Provide the (X, Y) coordinate of the cell's center where the given text is located.  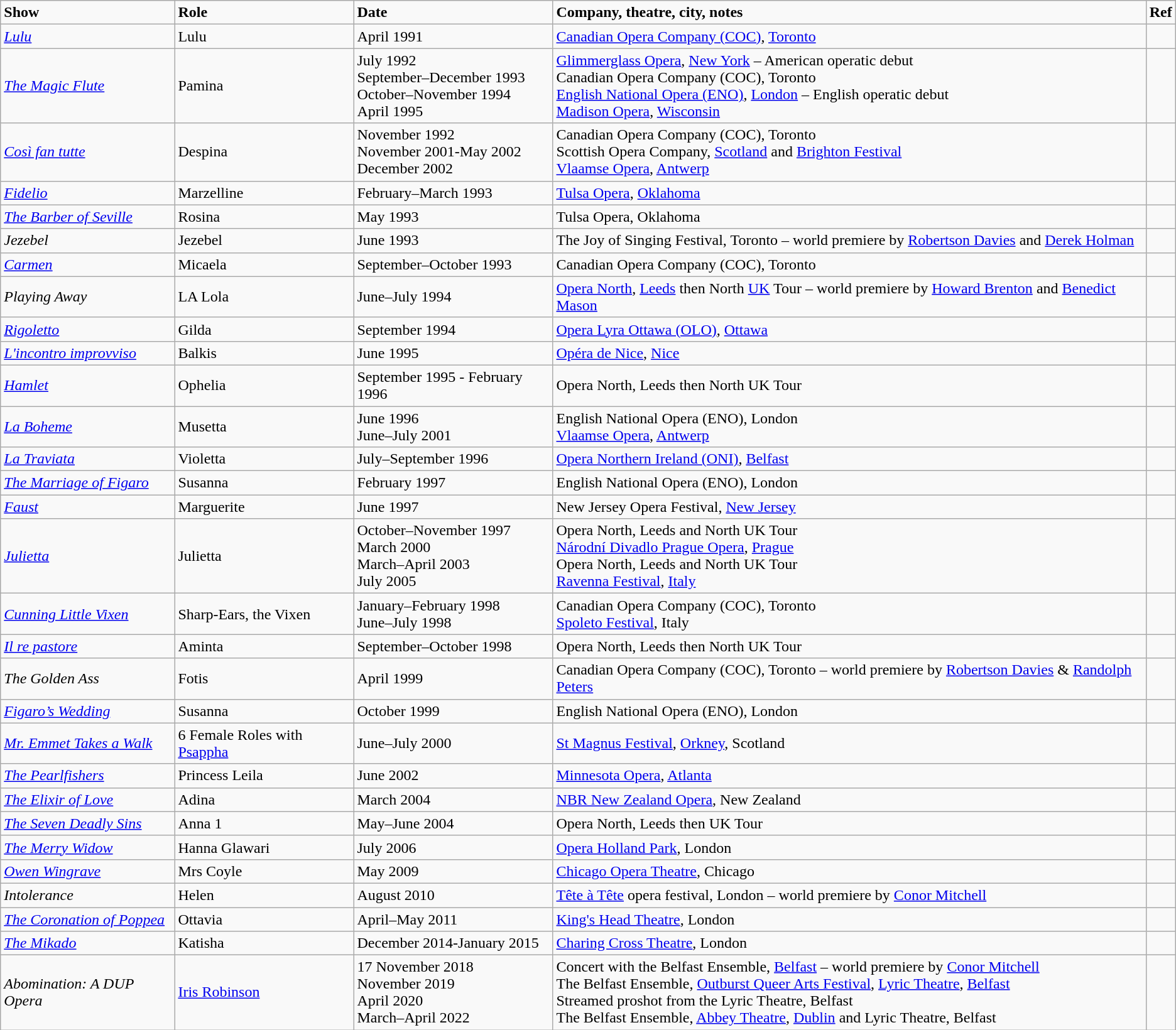
Opéra de Nice, Nice (849, 353)
Micaela (264, 264)
January–February 1998June–July 1998 (454, 614)
Intolerance (88, 895)
Abomination: A DUP Opera (88, 992)
Katisha (264, 943)
Ottavia (264, 919)
Canadian Opera Company (COC), Toronto – world premiere by Robertson Davies & Randolph Peters (849, 678)
6 Female Roles with Psappha (264, 744)
Marzelline (264, 193)
June 1997 (454, 507)
English National Opera (ENO), LondonVlaamse Opera, Antwerp (849, 426)
March 2004 (454, 800)
September–October 1998 (454, 646)
April 1999 (454, 678)
October–November 1997March 2000March–April 2003July 2005 (454, 556)
Opera North, Leeds then North UK Tour – world premiere by Howard Brenton and Benedict Mason (849, 296)
The Coronation of Poppea (88, 919)
Gilda (264, 329)
November 1992November 2001-May 2002December 2002 (454, 152)
Cunning Little Vixen (88, 614)
La Traviata (88, 459)
Musetta (264, 426)
L'incontro improvviso (88, 353)
June 1995 (454, 353)
July 1992September–December 1993October–November 1994April 1995 (454, 85)
Balkis (264, 353)
NBR New Zealand Opera, New Zealand (849, 800)
September–October 1993 (454, 264)
Show (88, 13)
Carmen (88, 264)
Opera Northern Ireland (ONI), Belfast (849, 459)
Il re pastore (88, 646)
Date (454, 13)
Pamina (264, 85)
Figaro’s Wedding (88, 711)
Princess Leila (264, 776)
17 November 2018November 2019April 2020March–April 2022 (454, 992)
The Joy of Singing Festival, Toronto – world premiere by Robertson Davies and Derek Holman (849, 241)
The Pearlfishers (88, 776)
December 2014-January 2015 (454, 943)
Anna 1 (264, 823)
September 1995 - February 1996 (454, 386)
Canadian Opera Company (COC), TorontoScottish Opera Company, Scotland and Brighton FestivalVlaamse Opera, Antwerp (849, 152)
The Mikado (88, 943)
The Merry Widow (88, 847)
Faust (88, 507)
June–July 1994 (454, 296)
May–June 2004 (454, 823)
The Barber of Seville (88, 217)
LA Lola (264, 296)
Despina (264, 152)
Company, theatre, city, notes (849, 13)
The Seven Deadly Sins (88, 823)
New Jersey Opera Festival, New Jersey (849, 507)
Hamlet (88, 386)
Rigoletto (88, 329)
The Marriage of Figaro (88, 483)
Minnesota Opera, Atlanta (849, 776)
Fotis (264, 678)
Canadian Opera Company (COC), TorontoSpoleto Festival, Italy (849, 614)
Sharp-Ears, the Vixen (264, 614)
Mr. Emmet Takes a Walk (88, 744)
Charing Cross Theatre, London (849, 943)
August 2010 (454, 895)
June 1996June–July 2001 (454, 426)
Role (264, 13)
Opera Holland Park, London (849, 847)
June–July 2000 (454, 744)
The Elixir of Love (88, 800)
Iris Robinson (264, 992)
June 2002 (454, 776)
June 1993 (454, 241)
April 1991 (454, 36)
Opera North, Leeds then UK Tour (849, 823)
September 1994 (454, 329)
February–March 1993 (454, 193)
St Magnus Festival, Orkney, Scotland (849, 744)
Mrs Coyle (264, 871)
Rosina (264, 217)
Marguerite (264, 507)
Così fan tutte (88, 152)
La Boheme (88, 426)
May 2009 (454, 871)
October 1999 (454, 711)
Aminta (264, 646)
Violetta (264, 459)
July 2006 (454, 847)
Playing Away (88, 296)
King's Head Theatre, London (849, 919)
Ref (1161, 13)
Opera North, Leeds and North UK TourNárodní Divadlo Prague Opera, PragueOpera North, Leeds and North UK TourRavenna Festival, Italy (849, 556)
Tête à Tête opera festival, London – world premiere by Conor Mitchell (849, 895)
Helen (264, 895)
April–May 2011 (454, 919)
Hanna Glawari (264, 847)
February 1997 (454, 483)
The Magic Flute (88, 85)
May 1993 (454, 217)
Owen Wingrave (88, 871)
The Golden Ass (88, 678)
Chicago Opera Theatre, Chicago (849, 871)
Ophelia (264, 386)
July–September 1996 (454, 459)
Fidelio (88, 193)
Opera Lyra Ottawa (OLO), Ottawa (849, 329)
Adina (264, 800)
